Pinpoint the cell where the given text exists, returning its [X, Y] midpoint coordinate. 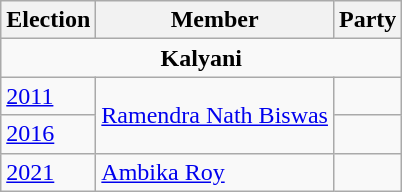
Kalyani [202, 58]
Ramendra Nath Biswas [215, 115]
2011 [48, 96]
Election [48, 20]
Party [367, 20]
Ambika Roy [215, 172]
2021 [48, 172]
Member [215, 20]
2016 [48, 134]
